Capture the cell that displays the provided text and extract its [X, Y] central coordinate. 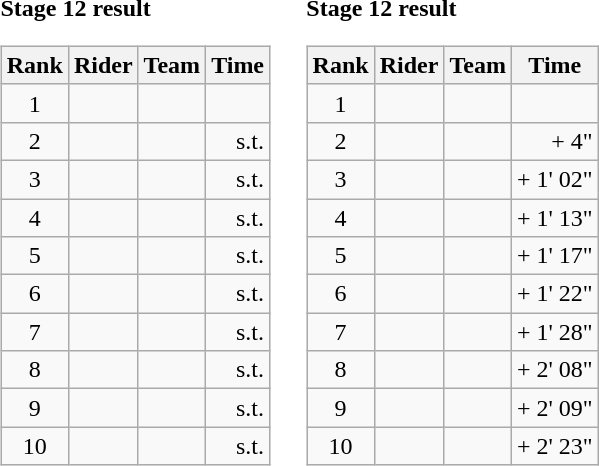
+ 2' 23" [554, 446]
+ 1' 17" [554, 256]
+ 2' 09" [554, 408]
+ 1' 02" [554, 179]
+ 1' 13" [554, 217]
+ 1' 22" [554, 294]
+ 1' 28" [554, 332]
+ 4" [554, 141]
+ 2' 08" [554, 370]
